Provide the (x, y) coordinate of the cell's center where the given text is located.  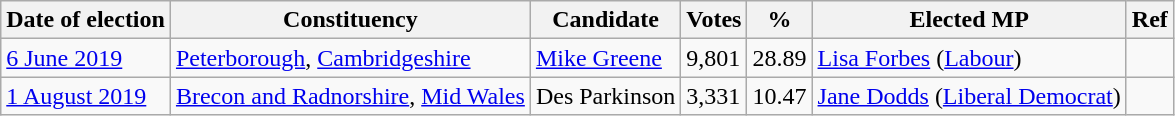
9,801 (714, 58)
10.47 (780, 96)
6 June 2019 (86, 58)
Peterborough, Cambridgeshire (350, 58)
Elected MP (969, 20)
Lisa Forbes (Labour) (969, 58)
% (780, 20)
Votes (714, 20)
Constituency (350, 20)
3,331 (714, 96)
Date of election (86, 20)
Ref (1150, 20)
Mike Greene (605, 58)
Brecon and Radnorshire, Mid Wales (350, 96)
1 August 2019 (86, 96)
Des Parkinson (605, 96)
Candidate (605, 20)
Jane Dodds (Liberal Democrat) (969, 96)
28.89 (780, 58)
